Locate the cell with the specified text and output its (X, Y) center coordinate. 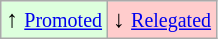
↑ Promoted (54, 20)
↓ Relegated (162, 20)
